Find where the given text appears and provide that cell's center as (X, Y) coordinate. 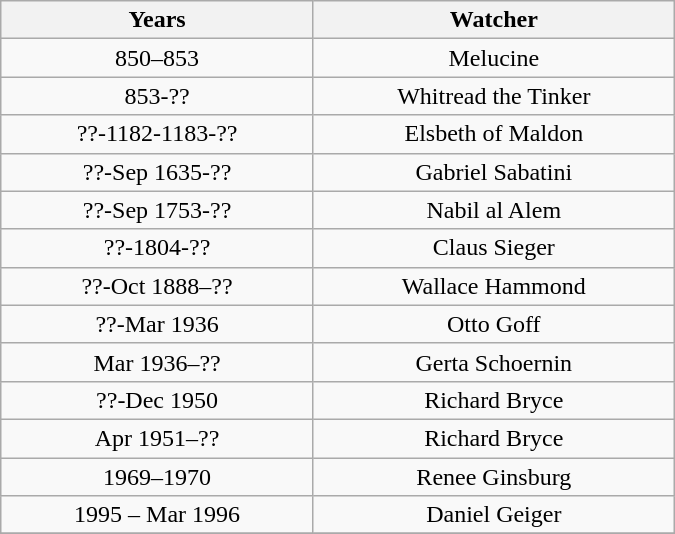
??-1804-?? (158, 248)
853-?? (158, 96)
Daniel Geiger (494, 515)
Watcher (494, 20)
Claus Sieger (494, 248)
Gerta Schoernin (494, 362)
Apr 1951–?? (158, 438)
Gabriel Sabatini (494, 172)
??-1182-1183-?? (158, 134)
850–853 (158, 58)
Melucine (494, 58)
??-Sep 1635-?? (158, 172)
Elsbeth of Maldon (494, 134)
Nabil al Alem (494, 210)
Otto Goff (494, 324)
Whitread the Tinker (494, 96)
1969–1970 (158, 477)
??-Dec 1950 (158, 400)
??-Oct 1888–?? (158, 286)
Renee Ginsburg (494, 477)
??-Sep 1753-?? (158, 210)
1995 – Mar 1996 (158, 515)
Mar 1936–?? (158, 362)
Years (158, 20)
Wallace Hammond (494, 286)
??-Mar 1936 (158, 324)
